From the cell containing the given text, extract its center point as (X, Y) coordinate. 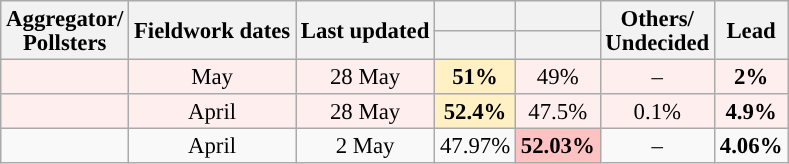
Last updated (366, 30)
0.1% (657, 112)
2 May (366, 146)
May (212, 78)
51% (476, 78)
Others/Undecided (657, 30)
Fieldwork dates (212, 30)
Aggregator/Pollsters (65, 30)
52.4% (476, 112)
47.97% (476, 146)
52.03% (558, 146)
47.5% (558, 112)
4.06% (750, 146)
49% (558, 78)
4.9% (750, 112)
2% (750, 78)
Lead (750, 30)
